Find where the given text appears and provide that cell's center as (x, y) coordinate. 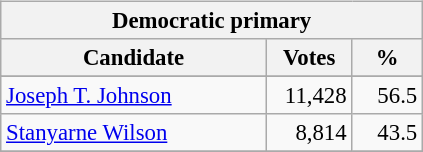
Democratic primary (212, 21)
Candidate (134, 58)
Votes (309, 58)
Stanyarne Wilson (134, 133)
56.5 (388, 96)
11,428 (309, 96)
% (388, 58)
43.5 (388, 133)
8,814 (309, 133)
Joseph T. Johnson (134, 96)
